Return [X, Y] of the center of cell containing provided text 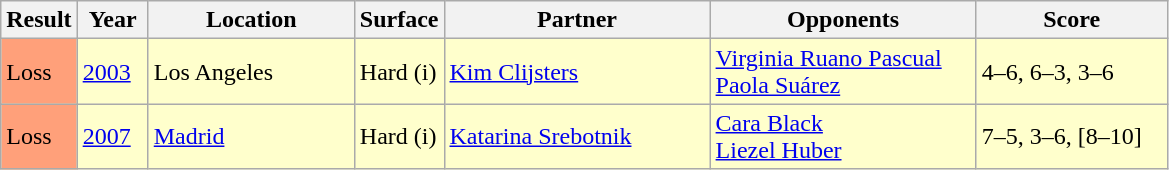
Result [39, 20]
Kim Clijsters [577, 72]
Year [112, 20]
Opponents [843, 20]
2003 [112, 72]
2007 [112, 136]
Madrid [251, 136]
7–5, 3–6, [8–10] [1072, 136]
4–6, 6–3, 3–6 [1072, 72]
Katarina Srebotnik [577, 136]
Location [251, 20]
Cara Black Liezel Huber [843, 136]
Partner [577, 20]
Virginia Ruano Pascual Paola Suárez [843, 72]
Score [1072, 20]
Los Angeles [251, 72]
Surface [399, 20]
